Determine the [X, Y] coordinate at the center of the cell enclosing the given text.  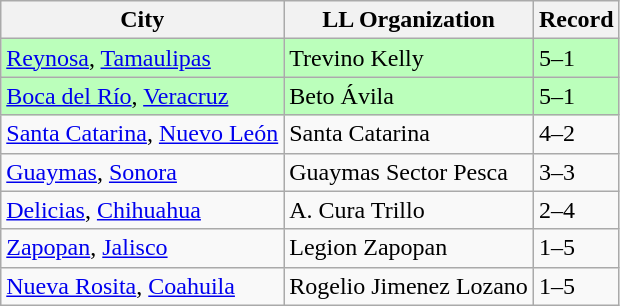
Legion Zapopan [409, 248]
Rogelio Jimenez Lozano [409, 286]
4–2 [576, 134]
2–4 [576, 210]
Nueva Rosita, Coahuila [142, 286]
Trevino Kelly [409, 58]
Record [576, 20]
LL Organization [409, 20]
Santa Catarina [409, 134]
Delicias, Chihuahua [142, 210]
A. Cura Trillo [409, 210]
Beto Ávila [409, 96]
Zapopan, Jalisco [142, 248]
Guaymas Sector Pesca [409, 172]
City [142, 20]
3–3 [576, 172]
Boca del Río, Veracruz [142, 96]
Reynosa, Tamaulipas [142, 58]
Santa Catarina, Nuevo León [142, 134]
Guaymas, Sonora [142, 172]
